Provide the (x, y) coordinate of the cell's center where the given text is located.  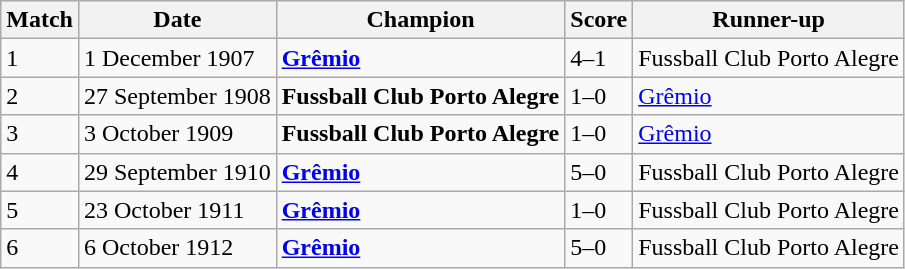
2 (40, 96)
6 October 1912 (177, 248)
6 (40, 248)
Match (40, 20)
5 (40, 210)
4–1 (599, 58)
1 (40, 58)
3 October 1909 (177, 134)
3 (40, 134)
Date (177, 20)
Champion (420, 20)
1 December 1907 (177, 58)
27 September 1908 (177, 96)
4 (40, 172)
29 September 1910 (177, 172)
Runner-up (769, 20)
Score (599, 20)
23 October 1911 (177, 210)
